Return [x, y] of the center of cell containing provided text 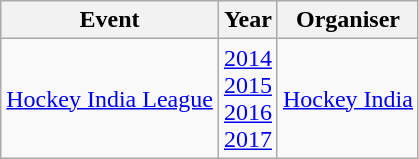
Event [110, 20]
2014 2015 2016 2017 [248, 98]
Hockey India [348, 98]
Hockey India League [110, 98]
Organiser [348, 20]
Year [248, 20]
